Provide the [x, y] coordinate of the cell's center where the given text is located.  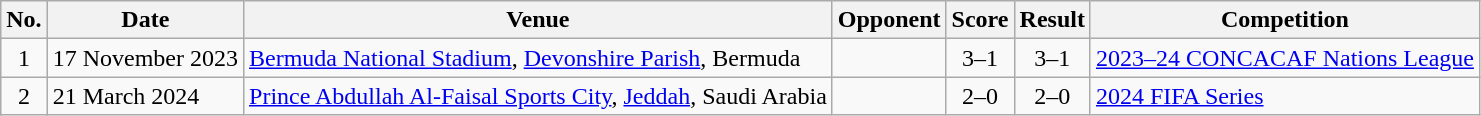
Result [1052, 20]
No. [24, 20]
1 [24, 58]
Date [145, 20]
Competition [1284, 20]
2023–24 CONCACAF Nations League [1284, 58]
Venue [538, 20]
21 March 2024 [145, 96]
Bermuda National Stadium, Devonshire Parish, Bermuda [538, 58]
2 [24, 96]
Score [980, 20]
Opponent [889, 20]
Prince Abdullah Al-Faisal Sports City, Jeddah, Saudi Arabia [538, 96]
2024 FIFA Series [1284, 96]
17 November 2023 [145, 58]
